Determine the (x, y) coordinate at the center of the cell enclosing the given text.  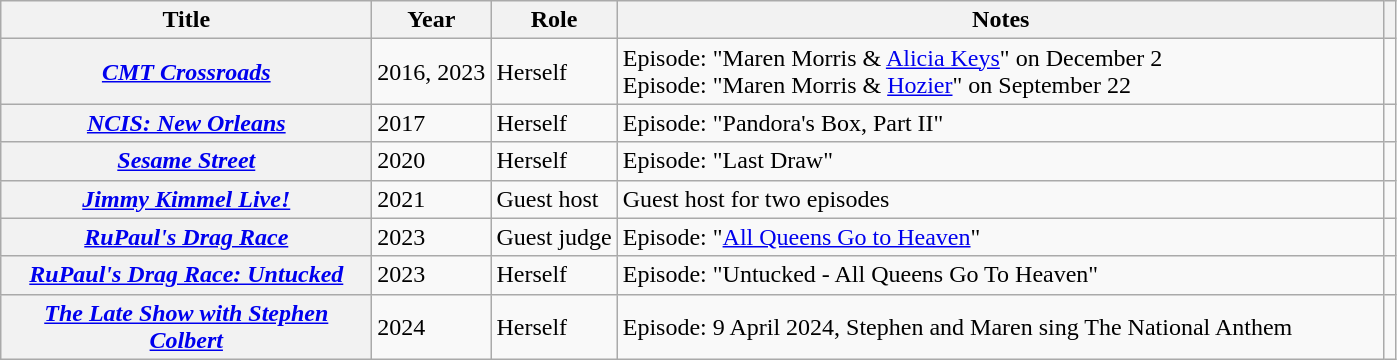
2020 (432, 161)
Episode: "Untucked - All Queens Go To Heaven" (1000, 275)
Episode: 9 April 2024, Stephen and Maren sing The National Anthem (1000, 326)
2016, 2023 (432, 72)
Episode: "Pandora's Box, Part II" (1000, 123)
Guest host for two episodes (1000, 199)
Guest judge (554, 237)
CMT Crossroads (186, 72)
2024 (432, 326)
Episode: "All Queens Go to Heaven" (1000, 237)
Title (186, 20)
Sesame Street (186, 161)
2021 (432, 199)
Year (432, 20)
NCIS: New Orleans (186, 123)
2017 (432, 123)
RuPaul's Drag Race (186, 237)
Jimmy Kimmel Live! (186, 199)
RuPaul's Drag Race: Untucked (186, 275)
Episode: "Last Draw" (1000, 161)
Role (554, 20)
Guest host (554, 199)
Notes (1000, 20)
The Late Show with Stephen Colbert (186, 326)
Episode: "Maren Morris & Alicia Keys" on December 2 Episode: "Maren Morris & Hozier" on September 22 (1000, 72)
